Output the (X, Y) coordinate of the center of the cell containing the given text.  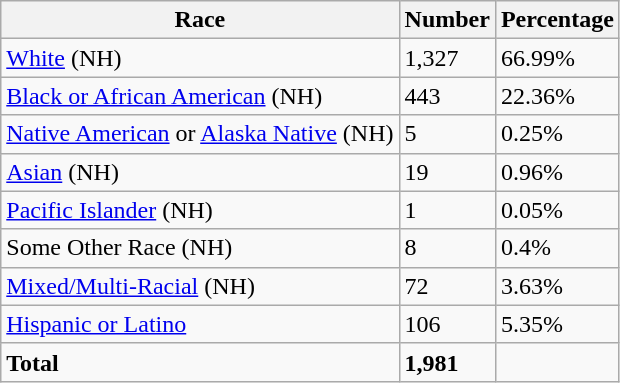
1 (447, 210)
72 (447, 286)
Number (447, 20)
Pacific Islander (NH) (200, 210)
0.25% (557, 134)
Black or African American (NH) (200, 96)
5 (447, 134)
Mixed/Multi-Racial (NH) (200, 286)
0.96% (557, 172)
Native American or Alaska Native (NH) (200, 134)
22.36% (557, 96)
1,981 (447, 362)
White (NH) (200, 58)
443 (447, 96)
Asian (NH) (200, 172)
5.35% (557, 324)
0.4% (557, 248)
Percentage (557, 20)
19 (447, 172)
1,327 (447, 58)
0.05% (557, 210)
Some Other Race (NH) (200, 248)
Total (200, 362)
3.63% (557, 286)
66.99% (557, 58)
8 (447, 248)
Race (200, 20)
Hispanic or Latino (200, 324)
106 (447, 324)
